Provide the (x, y) coordinate of the cell's center where the given text is located.  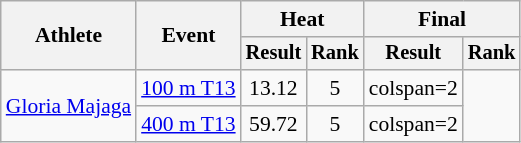
Heat (302, 19)
Event (188, 36)
13.12 (274, 88)
59.72 (274, 124)
Final (442, 19)
Athlete (68, 36)
100 m T13 (188, 88)
400 m T13 (188, 124)
Gloria Majaga (68, 106)
